Return (X, Y) of the center of cell containing provided text 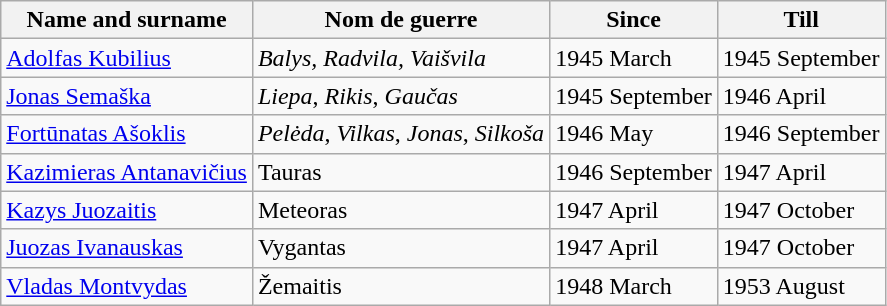
Liepa, Rikis, Gaučas (400, 96)
Meteoras (400, 210)
Since (634, 20)
Tauras (400, 172)
Till (801, 20)
1945 March (634, 58)
Name and surname (127, 20)
Jonas Semaška (127, 96)
Vygantas (400, 248)
Pelėda, Vilkas, Jonas, Silkoša (400, 134)
1946 May (634, 134)
1946 April (801, 96)
1948 March (634, 286)
Balys, Radvila, Vaišvila (400, 58)
1953 August (801, 286)
Kazys Juozaitis (127, 210)
Adolfas Kubilius (127, 58)
Kazimieras Antanavičius (127, 172)
Fortūnatas Ašoklis (127, 134)
Nom de guerre (400, 20)
Žemaitis (400, 286)
Vladas Montvydas (127, 286)
Juozas Ivanauskas (127, 248)
